Identify which cell holds the provided text, then report its (x, y) central coordinate. 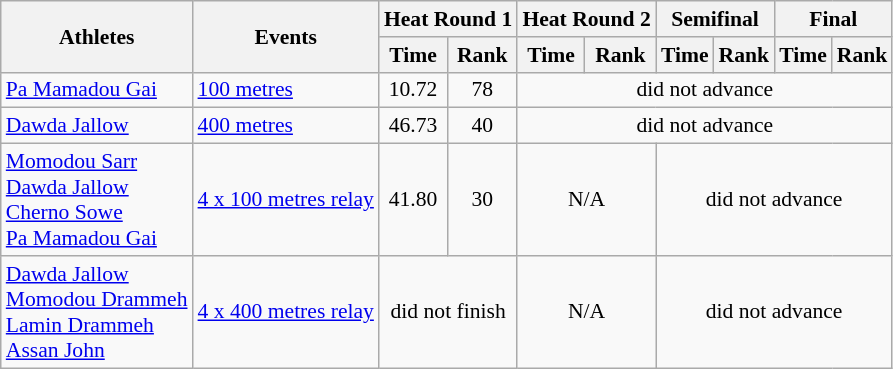
40 (482, 126)
Athletes (97, 36)
30 (482, 200)
41.80 (413, 200)
Dawda JallowMomodou DrammehLamin DrammehAssan John (97, 312)
400 metres (286, 126)
4 x 400 metres relay (286, 312)
Pa Mamadou Gai (97, 90)
Dawda Jallow (97, 126)
Events (286, 36)
78 (482, 90)
100 metres (286, 90)
46.73 (413, 126)
10.72 (413, 90)
Final (833, 19)
did not finish (448, 312)
Heat Round 2 (586, 19)
Momodou SarrDawda JallowCherno SowePa Mamadou Gai (97, 200)
4 x 100 metres relay (286, 200)
Semifinal (715, 19)
Heat Round 1 (448, 19)
